Output the [x, y] coordinate of the center of the cell containing the given text.  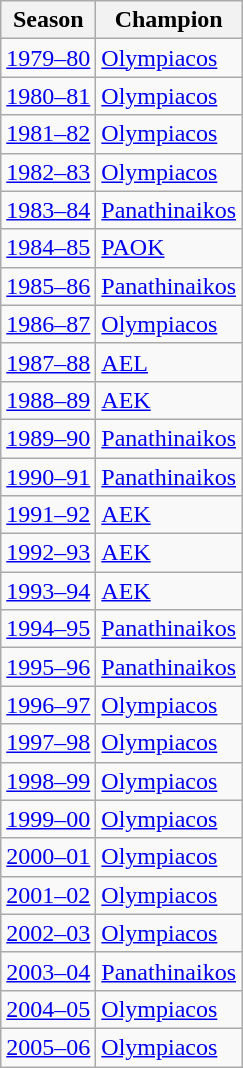
1985–86 [48, 286]
2000–01 [48, 857]
1983–84 [48, 210]
1991–92 [48, 515]
1979–80 [48, 58]
1992–93 [48, 553]
1996–97 [48, 705]
2004–05 [48, 1009]
2005–06 [48, 1047]
1988–89 [48, 400]
1993–94 [48, 591]
1997–98 [48, 743]
1981–82 [48, 134]
1989–90 [48, 438]
AEL [169, 362]
1995–96 [48, 667]
1982–83 [48, 172]
2001–02 [48, 895]
1986–87 [48, 324]
1998–99 [48, 781]
1990–91 [48, 477]
Season [48, 20]
PAOK [169, 248]
1987–88 [48, 362]
1994–95 [48, 629]
1984–85 [48, 248]
2002–03 [48, 933]
1999–00 [48, 819]
2003–04 [48, 971]
Champion [169, 20]
1980–81 [48, 96]
